Return the (x, y) coordinate for the center point of the cell that contains the specified text.  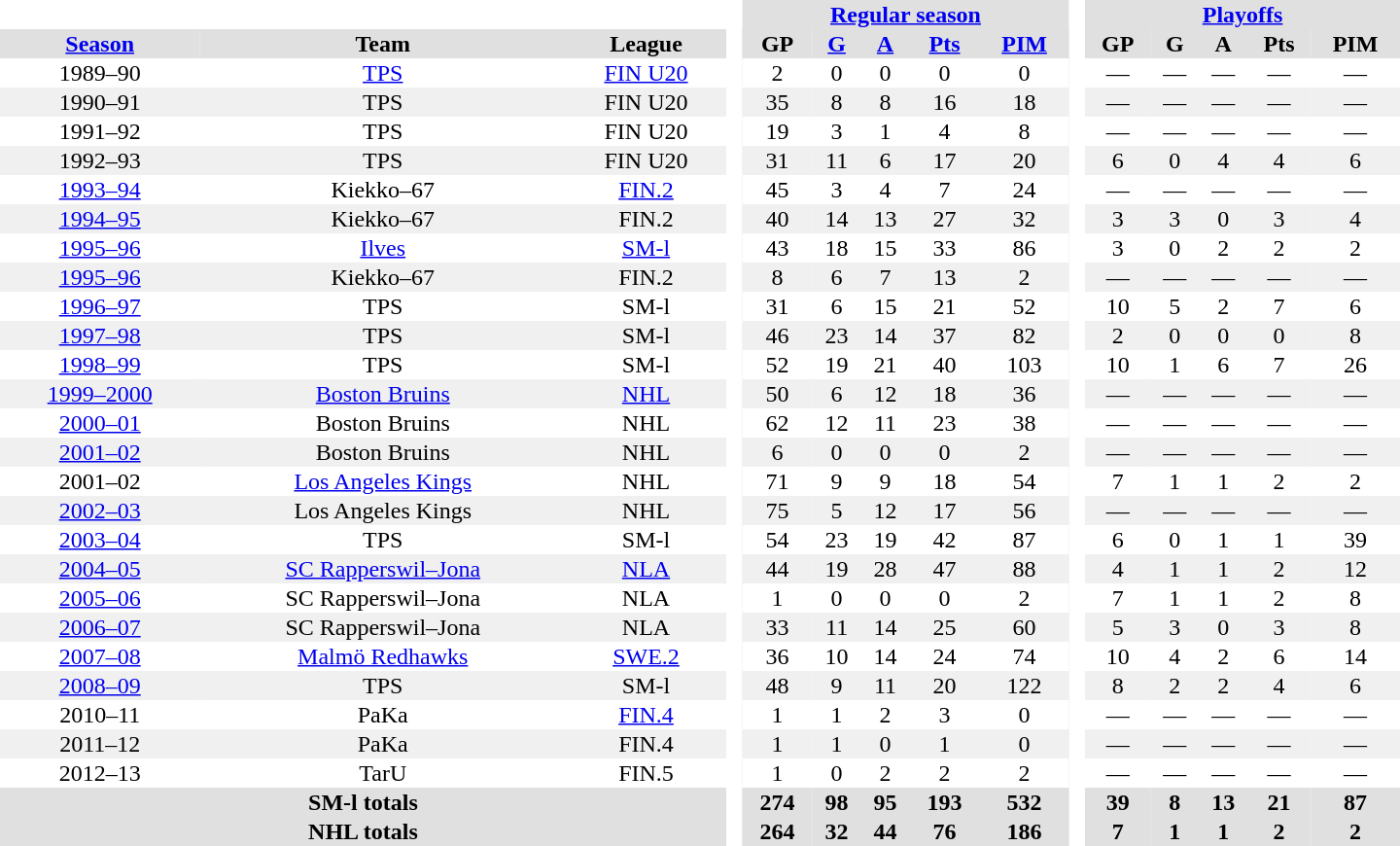
82 (1025, 335)
26 (1355, 365)
2011–12 (99, 744)
SM-l totals (364, 802)
1998–99 (99, 365)
2002–03 (99, 511)
37 (945, 335)
48 (777, 686)
Regular season (905, 15)
2000–01 (99, 423)
25 (945, 627)
1989–90 (99, 73)
74 (1025, 656)
TarU (383, 773)
2006–07 (99, 627)
76 (945, 831)
532 (1025, 802)
186 (1025, 831)
75 (777, 511)
SWE.2 (646, 656)
274 (777, 802)
45 (777, 190)
1990–91 (99, 102)
43 (777, 248)
86 (1025, 248)
2010–11 (99, 715)
Ilves (383, 248)
Season (99, 44)
28 (886, 569)
2008–09 (99, 686)
2007–08 (99, 656)
98 (837, 802)
FIN.5 (646, 773)
264 (777, 831)
71 (777, 481)
27 (945, 219)
1992–93 (99, 160)
42 (945, 540)
60 (1025, 627)
35 (777, 102)
2005–06 (99, 598)
2012–13 (99, 773)
Playoffs (1242, 15)
16 (945, 102)
46 (777, 335)
122 (1025, 686)
1996–97 (99, 306)
88 (1025, 569)
1994–95 (99, 219)
2003–04 (99, 540)
League (646, 44)
56 (1025, 511)
Team (383, 44)
1997–98 (99, 335)
1993–94 (99, 190)
2004–05 (99, 569)
62 (777, 423)
Malmö Redhawks (383, 656)
NHL totals (364, 831)
95 (886, 802)
193 (945, 802)
38 (1025, 423)
50 (777, 394)
1991–92 (99, 131)
103 (1025, 365)
1999–2000 (99, 394)
47 (945, 569)
